Detect which cell encompasses the target text, then output its [x, y] center coordinate. 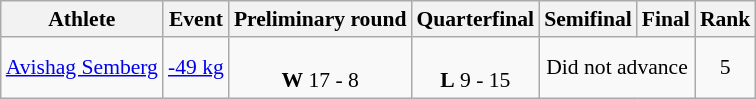
5 [726, 68]
W 17 - 8 [320, 68]
L 9 - 15 [475, 68]
Semifinal [588, 19]
-49 kg [196, 68]
Preliminary round [320, 19]
Rank [726, 19]
Did not advance [617, 68]
Event [196, 19]
Athlete [82, 19]
Avishag Semberg [82, 68]
Quarterfinal [475, 19]
Final [666, 19]
